Return the (X, Y) coordinate for the center point of the cell that contains the specified text.  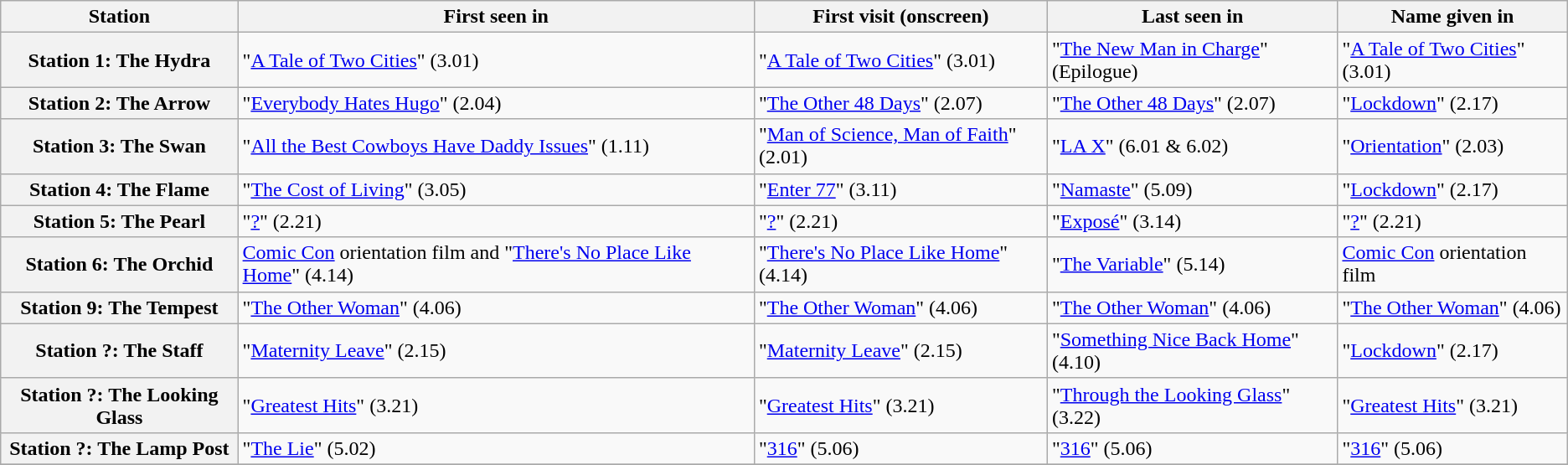
First visit (onscreen) (900, 17)
Last seen in (1192, 17)
"LA X" (6.01 & 6.02) (1192, 146)
Comic Con orientation film (1452, 265)
Station ?: The Lamp Post (119, 448)
"Through the Looking Glass" (3.22) (1192, 406)
Name given in (1452, 17)
Station 2: The Arrow (119, 103)
Station ?: The Staff (119, 350)
Comic Con orientation film and "There's No Place Like Home" (4.14) (496, 265)
"Man of Science, Man of Faith" (2.01) (900, 146)
Station 5: The Pearl (119, 221)
"Namaste" (5.09) (1192, 189)
Station (119, 17)
"The Cost of Living" (3.05) (496, 189)
Station 9: The Tempest (119, 307)
"Exposé" (3.14) (1192, 221)
"Everybody Hates Hugo" (2.04) (496, 103)
Station 3: The Swan (119, 146)
"The New Man in Charge" (Epilogue) (1192, 60)
Station ?: The Looking Glass (119, 406)
Station 1: The Hydra (119, 60)
"Orientation" (2.03) (1452, 146)
"Something Nice Back Home" (4.10) (1192, 350)
Station 4: The Flame (119, 189)
"Enter 77" (3.11) (900, 189)
First seen in (496, 17)
Station 6: The Orchid (119, 265)
"The Lie" (5.02) (496, 448)
"There's No Place Like Home" (4.14) (900, 265)
"All the Best Cowboys Have Daddy Issues" (1.11) (496, 146)
"The Variable" (5.14) (1192, 265)
